Identify which cell holds the provided text, then report its (x, y) central coordinate. 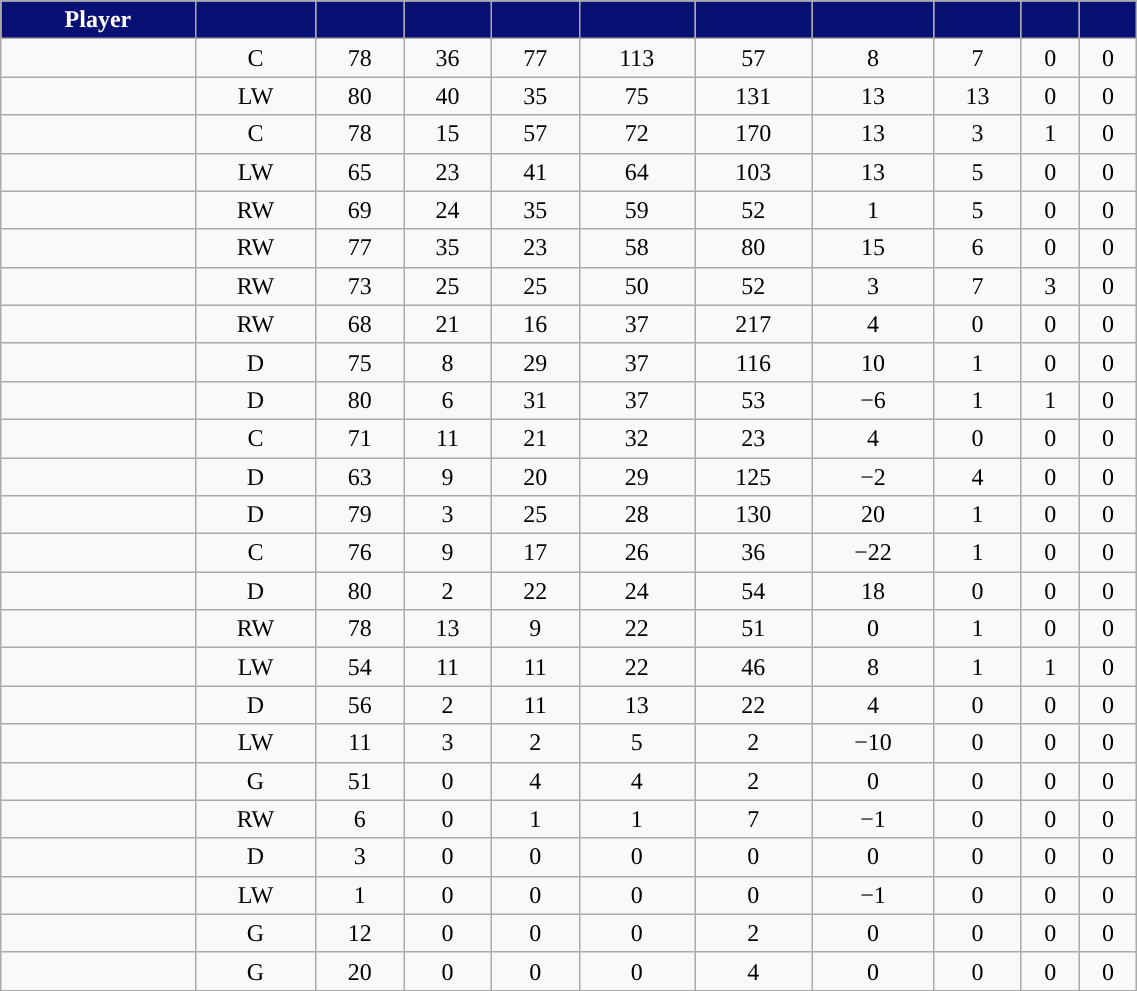
113 (636, 58)
31 (535, 400)
64 (636, 172)
26 (636, 553)
130 (754, 515)
28 (636, 515)
58 (636, 248)
68 (360, 324)
76 (360, 553)
59 (636, 210)
16 (535, 324)
73 (360, 286)
46 (754, 667)
Player (98, 20)
10 (873, 362)
65 (360, 172)
217 (754, 324)
131 (754, 96)
40 (448, 96)
18 (873, 591)
71 (360, 438)
56 (360, 705)
−6 (873, 400)
41 (535, 172)
63 (360, 477)
32 (636, 438)
50 (636, 286)
69 (360, 210)
−22 (873, 553)
12 (360, 933)
125 (754, 477)
79 (360, 515)
17 (535, 553)
103 (754, 172)
53 (754, 400)
170 (754, 134)
72 (636, 134)
−2 (873, 477)
116 (754, 362)
−10 (873, 743)
